Output the (X, Y) coordinate of the center of the cell containing the given text.  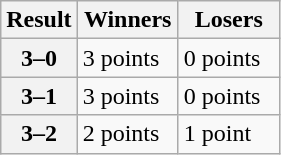
1 point (228, 134)
2 points (128, 134)
3–2 (39, 134)
Result (39, 20)
3–1 (39, 96)
Winners (128, 20)
3–0 (39, 58)
Losers (228, 20)
